Pinpoint the cell where the given text exists, returning its [X, Y] midpoint coordinate. 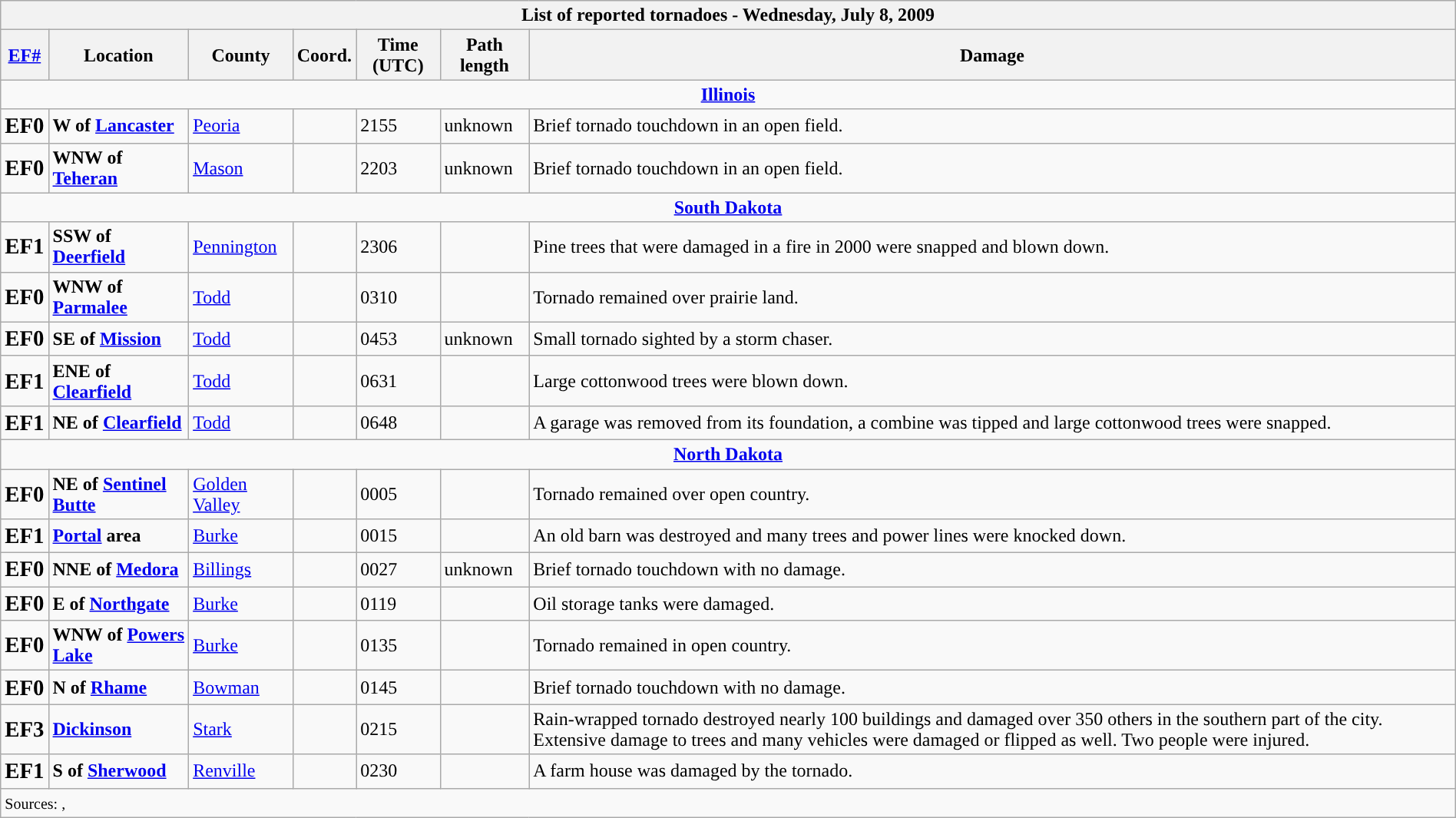
Renville [241, 771]
Large cottonwood trees were blown down. [992, 381]
SSW of Deerfield [118, 247]
North Dakota [728, 454]
0631 [398, 381]
Tornado remained over open country. [992, 493]
0005 [398, 493]
0648 [398, 422]
Golden Valley [241, 493]
WNW of Parmalee [118, 296]
A garage was removed from its foundation, a combine was tipped and large cottonwood trees were snapped. [992, 422]
List of reported tornadoes - Wednesday, July 8, 2009 [728, 15]
0015 [398, 536]
ENE of Clearfield [118, 381]
Pennington [241, 247]
Coord. [324, 55]
SE of Mission [118, 339]
Tornado remained over prairie land. [992, 296]
Illinois [728, 94]
Pine trees that were damaged in a fire in 2000 were snapped and blown down. [992, 247]
Path length [485, 55]
Small tornado sighted by a storm chaser. [992, 339]
Billings [241, 570]
NNE of Medora [118, 570]
Sources: , [728, 803]
Portal area [118, 536]
E of Northgate [118, 604]
NE of Clearfield [118, 422]
W of Lancaster [118, 126]
Bowman [241, 687]
South Dakota [728, 207]
0230 [398, 771]
WNW of Teheran [118, 167]
N of Rhame [118, 687]
WNW of Powers Lake [118, 645]
0119 [398, 604]
Oil storage tanks were damaged. [992, 604]
2203 [398, 167]
2306 [398, 247]
EF# [25, 55]
Time (UTC) [398, 55]
Peoria [241, 126]
0145 [398, 687]
Dickinson [118, 730]
An old barn was destroyed and many trees and power lines were knocked down. [992, 536]
EF3 [25, 730]
0453 [398, 339]
A farm house was damaged by the tornado. [992, 771]
Damage [992, 55]
Mason [241, 167]
NE of Sentinel Butte [118, 493]
Tornado remained in open country. [992, 645]
Location [118, 55]
County [241, 55]
Stark [241, 730]
2155 [398, 126]
0027 [398, 570]
0215 [398, 730]
0310 [398, 296]
0135 [398, 645]
S of Sherwood [118, 771]
